Identify which cell holds the provided text, then report its [x, y] central coordinate. 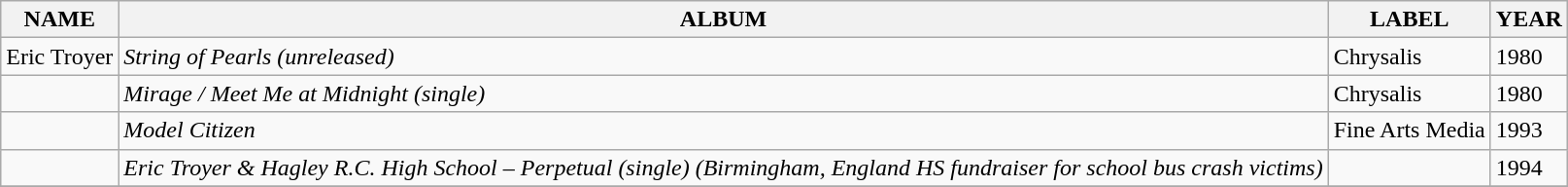
ALBUM [723, 19]
YEAR [1529, 19]
1994 [1529, 168]
NAME [60, 19]
1993 [1529, 131]
String of Pearls (unreleased) [723, 56]
Model Citizen [723, 131]
Fine Arts Media [1409, 131]
LABEL [1409, 19]
Eric Troyer & Hagley R.C. High School – Perpetual (single) (Birmingham, England HS fundraiser for school bus crash victims) [723, 168]
Eric Troyer [60, 56]
Mirage / Meet Me at Midnight (single) [723, 93]
